Locate the cell with the specified text and output its (X, Y) center coordinate. 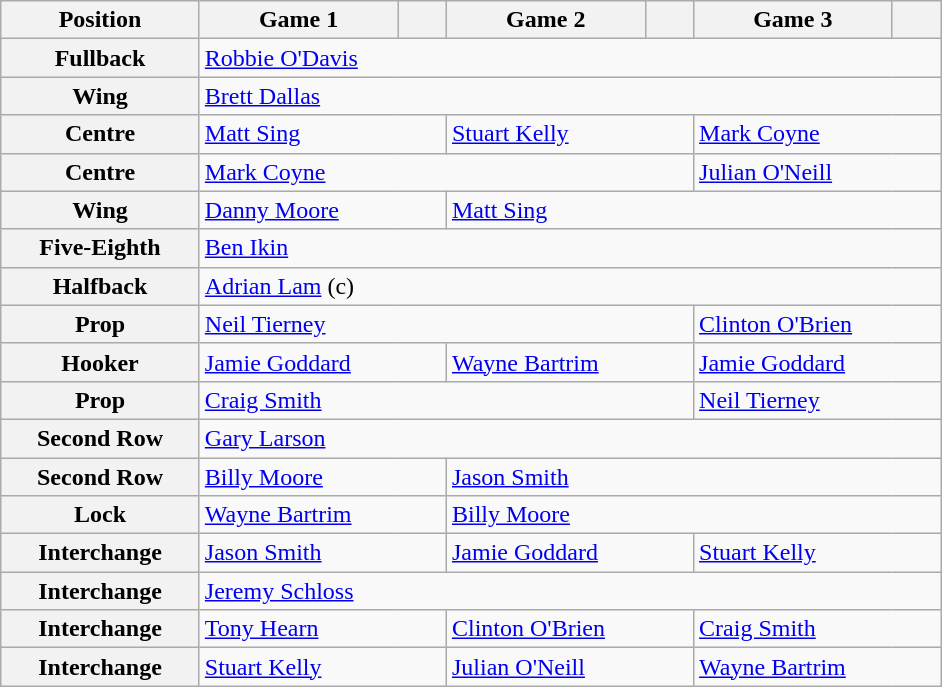
Game 3 (794, 20)
Adrian Lam (c) (570, 286)
Hooker (100, 362)
Tony Hearn (322, 629)
Five-Eighth (100, 248)
Halfback (100, 286)
Danny Moore (322, 210)
Position (100, 20)
Lock (100, 515)
Game 1 (298, 20)
Robbie O'Davis (570, 58)
Brett Dallas (570, 96)
Jeremy Schloss (570, 591)
Gary Larson (570, 438)
Ben Ikin (570, 248)
Game 2 (546, 20)
Fullback (100, 58)
